Scan for the cell matching the given text and deliver its (X, Y) coordinate at center. 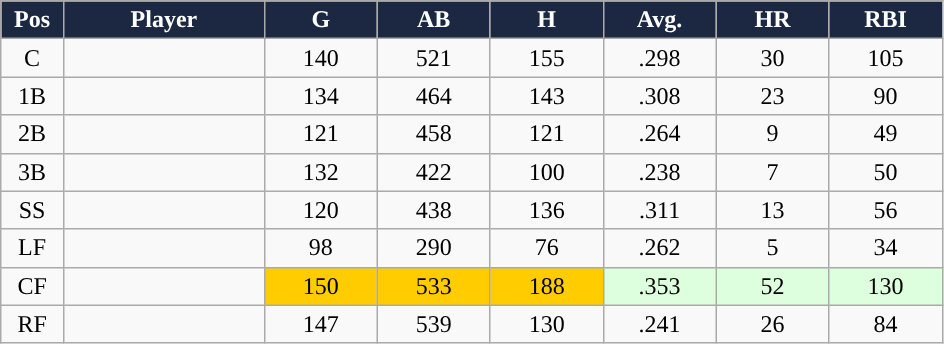
HR (772, 20)
RBI (886, 20)
3B (32, 172)
AB (434, 20)
RF (32, 324)
438 (434, 210)
7 (772, 172)
G (320, 20)
188 (546, 286)
539 (434, 324)
150 (320, 286)
26 (772, 324)
Avg. (660, 20)
30 (772, 58)
.308 (660, 96)
.241 (660, 324)
100 (546, 172)
76 (546, 248)
105 (886, 58)
2B (32, 134)
50 (886, 172)
49 (886, 134)
52 (772, 286)
13 (772, 210)
143 (546, 96)
.262 (660, 248)
23 (772, 96)
533 (434, 286)
521 (434, 58)
1B (32, 96)
CF (32, 286)
422 (434, 172)
136 (546, 210)
98 (320, 248)
132 (320, 172)
155 (546, 58)
.311 (660, 210)
9 (772, 134)
90 (886, 96)
34 (886, 248)
LF (32, 248)
147 (320, 324)
464 (434, 96)
290 (434, 248)
.353 (660, 286)
56 (886, 210)
.298 (660, 58)
.264 (660, 134)
.238 (660, 172)
134 (320, 96)
C (32, 58)
H (546, 20)
Pos (32, 20)
120 (320, 210)
458 (434, 134)
5 (772, 248)
84 (886, 324)
SS (32, 210)
Player (164, 20)
140 (320, 58)
